Detect which cell encompasses the target text, then output its [X, Y] center coordinate. 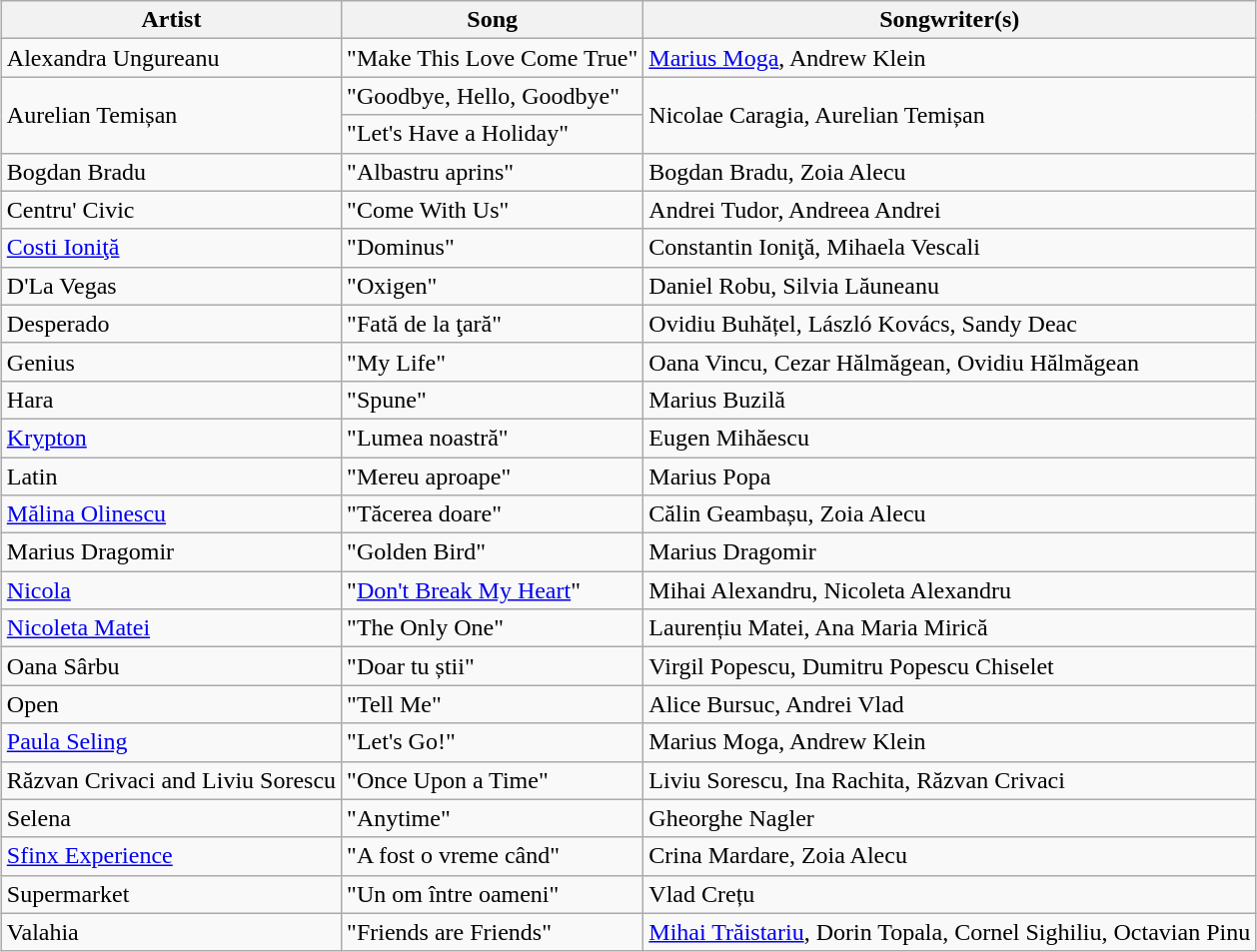
Gheorghe Nagler [949, 818]
Andrei Tudor, Andreea Andrei [949, 210]
"Let's Go!" [493, 742]
Open [171, 704]
Latin [171, 476]
Alexandra Ungureanu [171, 58]
Laurențiu Matei, Ana Maria Mirică [949, 628]
Alice Bursuc, Andrei Vlad [949, 704]
"The Only One" [493, 628]
Sfinx Experience [171, 856]
Centru' Civic [171, 210]
Marius Buzilă [949, 400]
Selena [171, 818]
"Make This Love Come True" [493, 58]
Răzvan Crivaci and Liviu Sorescu [171, 780]
Vlad Crețu [949, 894]
"A fost o vreme când" [493, 856]
Artist [171, 20]
"Lumea noastră" [493, 438]
"Once Upon a Time" [493, 780]
Hara [171, 400]
"Golden Bird" [493, 552]
Mihai Trăistariu, Dorin Topala, Cornel Sighiliu, Octavian Pinu [949, 932]
"Oxigen" [493, 286]
"Fată de la ţară" [493, 324]
"Doar tu știi" [493, 666]
Daniel Robu, Silvia Lăuneanu [949, 286]
Krypton [171, 438]
Eugen Mihăescu [949, 438]
"Let's Have a Holiday" [493, 134]
"Un om între oameni" [493, 894]
Nicoleta Matei [171, 628]
Oana Sârbu [171, 666]
"Don't Break My Heart" [493, 590]
Nicolae Caragia, Aurelian Temișan [949, 115]
"Mereu aproape" [493, 476]
Valahia [171, 932]
Liviu Sorescu, Ina Rachita, Răzvan Crivaci [949, 780]
Supermarket [171, 894]
"Come With Us" [493, 210]
"Albastru aprins" [493, 172]
Costi Ioniţă [171, 248]
Constantin Ioniţă, Mihaela Vescali [949, 248]
Songwriter(s) [949, 20]
"My Life" [493, 362]
Genius [171, 362]
Aurelian Temișan [171, 115]
Mihai Alexandru, Nicoleta Alexandru [949, 590]
Oana Vincu, Cezar Hălmăgean, Ovidiu Hălmăgean [949, 362]
Crina Mardare, Zoia Alecu [949, 856]
Nicola [171, 590]
Mălina Olinescu [171, 514]
Paula Seling [171, 742]
Călin Geambașu, Zoia Alecu [949, 514]
Ovidiu Buhățel, László Kovács, Sandy Deac [949, 324]
"Tell Me" [493, 704]
Bogdan Bradu, Zoia Alecu [949, 172]
D'La Vegas [171, 286]
"Dominus" [493, 248]
"Anytime" [493, 818]
Desperado [171, 324]
"Goodbye, Hello, Goodbye" [493, 96]
"Friends are Friends" [493, 932]
"Tăcerea doare" [493, 514]
Marius Popa [949, 476]
Virgil Popescu, Dumitru Popescu Chiselet [949, 666]
Song [493, 20]
"Spune" [493, 400]
Bogdan Bradu [171, 172]
